Return [x, y] of the center of cell containing provided text 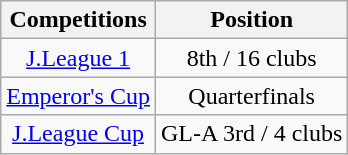
J.League Cup [78, 134]
8th / 16 clubs [251, 58]
Quarterfinals [251, 96]
Competitions [78, 20]
Position [251, 20]
Emperor's Cup [78, 96]
J.League 1 [78, 58]
GL-A 3rd / 4 clubs [251, 134]
